Determine the [x, y] coordinate at the center of the cell enclosing the given text.  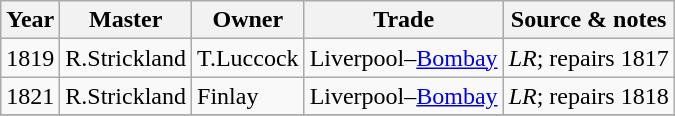
Year [30, 20]
Owner [248, 20]
1819 [30, 58]
LR; repairs 1817 [588, 58]
LR; repairs 1818 [588, 96]
Source & notes [588, 20]
1821 [30, 96]
Trade [404, 20]
Master [126, 20]
Finlay [248, 96]
T.Luccock [248, 58]
